Output the [X, Y] coordinate of the center of the cell containing the given text.  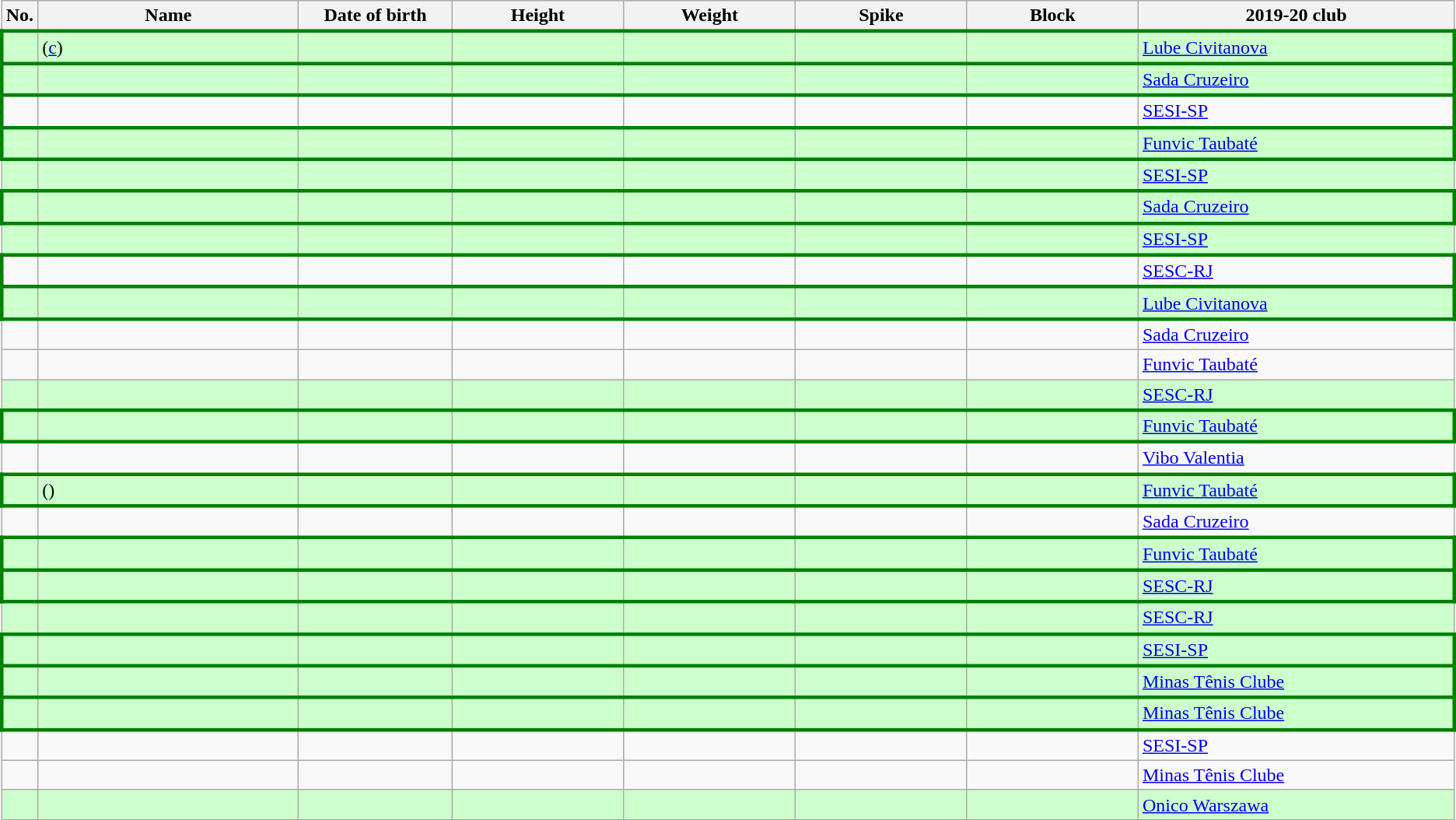
Date of birth [375, 16]
(c) [168, 47]
Name [168, 16]
Onico Warszawa [1296, 804]
() [168, 490]
Weight [709, 16]
2019-20 club [1296, 16]
Block [1052, 16]
Vibo Valentia [1296, 457]
Spike [881, 16]
No. [19, 16]
Height [538, 16]
